Return the (X, Y) coordinate for the center point of the cell that contains the specified text.  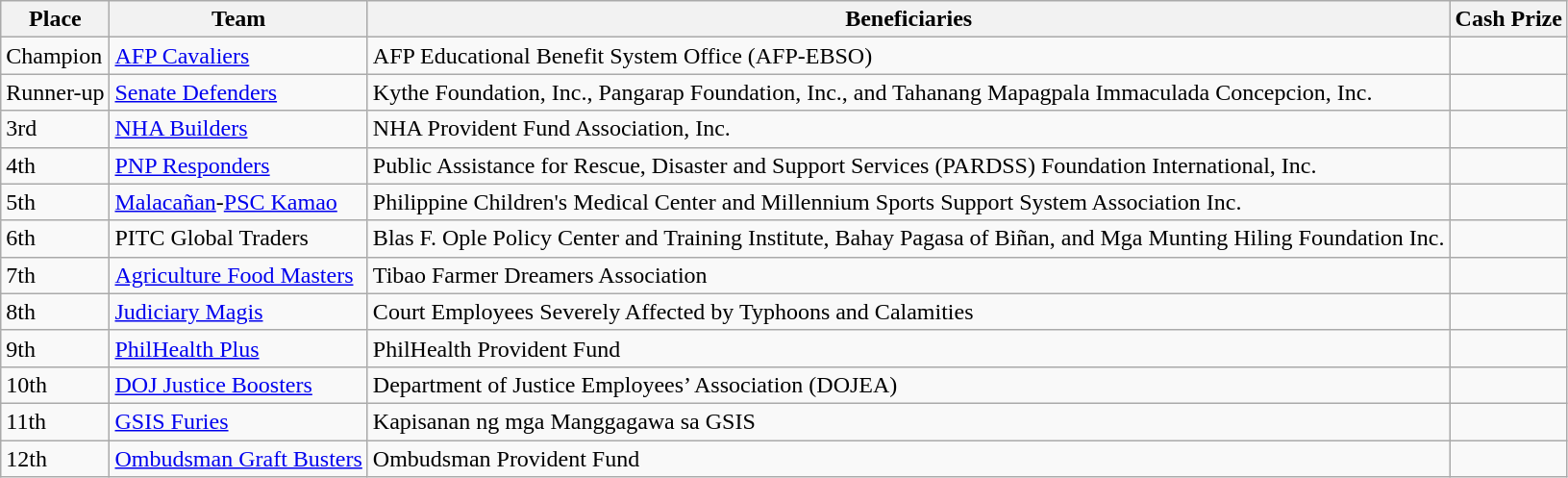
Philippine Children's Medical Center and Millennium Sports Support System Association Inc. (908, 202)
Public Assistance for Rescue, Disaster and Support Services (PARDSS) Foundation International, Inc. (908, 165)
PNP Responders (238, 165)
DOJ Justice Boosters (238, 385)
Judiciary Magis (238, 312)
Kapisanan ng mga Manggagawa sa GSIS (908, 421)
Champion (56, 56)
7th (56, 275)
AFP Cavaliers (238, 56)
4th (56, 165)
8th (56, 312)
12th (56, 459)
Ombudsman Graft Busters (238, 459)
Runner-up (56, 92)
9th (56, 348)
5th (56, 202)
PhilHealth Provident Fund (908, 348)
Tibao Farmer Dreamers Association (908, 275)
PhilHealth Plus (238, 348)
Senate Defenders (238, 92)
NHA Builders (238, 129)
10th (56, 385)
Department of Justice Employees’ Association (DOJEA) (908, 385)
NHA Provident Fund Association, Inc. (908, 129)
Cash Prize (1508, 19)
Blas F. Ople Policy Center and Training Institute, Bahay Pagasa of Biñan, and Mga Munting Hiling Foundation Inc. (908, 239)
Team (238, 19)
Kythe Foundation, Inc., Pangarap Foundation, Inc., and Tahanang Mapagpala Immaculada Concepcion, Inc. (908, 92)
GSIS Furies (238, 421)
Beneficiaries (908, 19)
AFP Educational Benefit System Office (AFP-EBSO) (908, 56)
3rd (56, 129)
Agriculture Food Masters (238, 275)
6th (56, 239)
Malacañan-PSC Kamao (238, 202)
Court Employees Severely Affected by Typhoons and Calamities (908, 312)
Place (56, 19)
11th (56, 421)
PITC Global Traders (238, 239)
Ombudsman Provident Fund (908, 459)
